Return (x, y) of the center of cell containing provided text 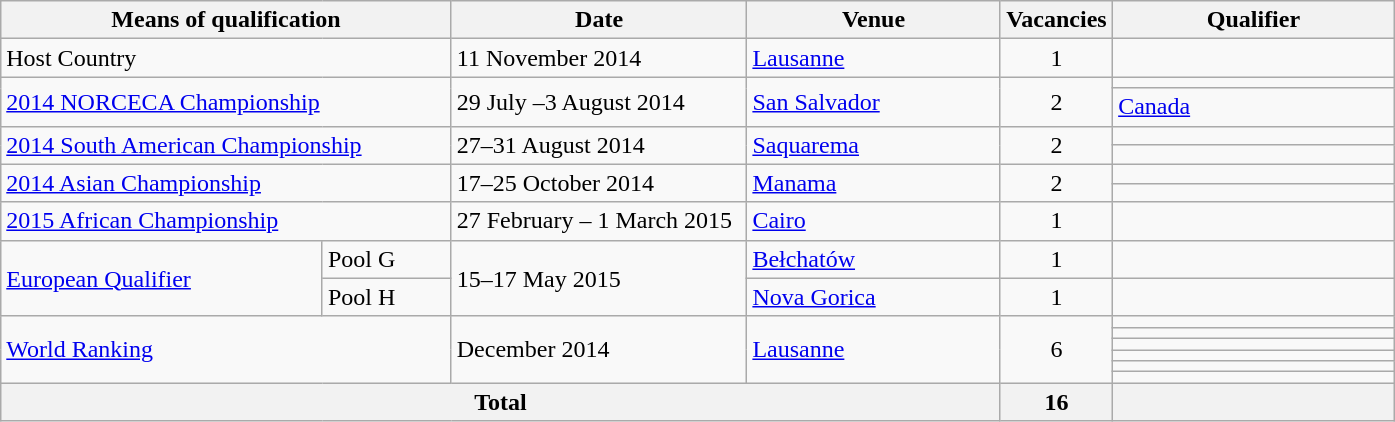
December 2014 (599, 349)
Venue (874, 20)
16 (1056, 402)
27–31 August 2014 (599, 145)
European Qualifier (162, 278)
Pool G (386, 259)
Total (501, 402)
11 November 2014 (599, 58)
2014 NORCECA Championship (226, 102)
Bełchatów (874, 259)
15–17 May 2015 (599, 278)
Pool H (386, 297)
Cairo (874, 221)
Vacancies (1056, 20)
World Ranking (226, 349)
27 February – 1 March 2015 (599, 221)
Qualifier (1254, 20)
San Salvador (874, 102)
Canada (1254, 107)
Nova Gorica (874, 297)
2015 African Championship (226, 221)
Host Country (226, 58)
Means of qualification (226, 20)
2014 South American Championship (226, 145)
2014 Asian Championship (226, 183)
Saquarema (874, 145)
Date (599, 20)
17–25 October 2014 (599, 183)
29 July –3 August 2014 (599, 102)
6 (1056, 349)
Manama (874, 183)
